From the cell containing the given text, extract its center point as [x, y] coordinate. 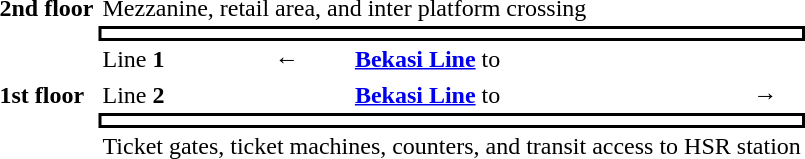
← [310, 59]
Line 2 [184, 95]
→ [765, 95]
Line 1 [184, 59]
